Provide the (X, Y) coordinate of the cell's center where the given text is located.  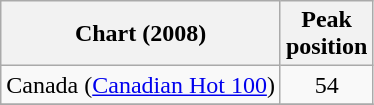
Canada (Canadian Hot 100) (141, 85)
54 (326, 85)
Peakposition (326, 34)
Chart (2008) (141, 34)
